Extract the [X, Y] coordinate from the center of the cell holding the provided text.  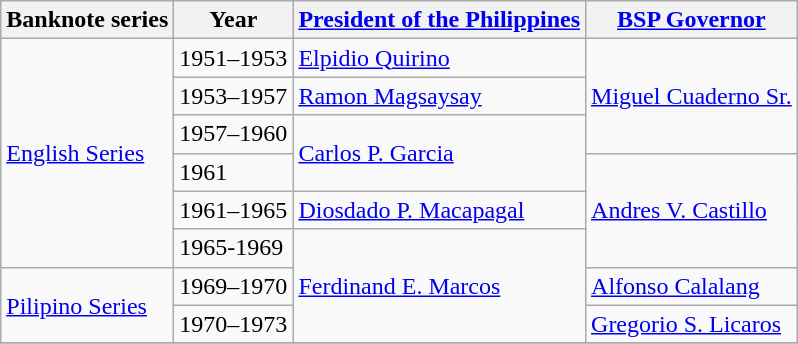
BSP Governor [692, 20]
President of the Philippines [440, 20]
1957–1960 [234, 134]
1951–1953 [234, 58]
1961 [234, 172]
Diosdado P. Macapagal [440, 210]
1969–1970 [234, 286]
Carlos P. Garcia [440, 153]
1961–1965 [234, 210]
Ferdinand E. Marcos [440, 286]
Elpidio Quirino [440, 58]
Year [234, 20]
Andres V. Castillo [692, 210]
Banknote series [88, 20]
1965-1969 [234, 248]
Ramon Magsaysay [440, 96]
Gregorio S. Licaros [692, 324]
1953–1957 [234, 96]
Miguel Cuaderno Sr. [692, 96]
Pilipino Series [88, 305]
Alfonso Calalang [692, 286]
English Series [88, 153]
1970–1973 [234, 324]
